Return [x, y] of the center of cell containing provided text 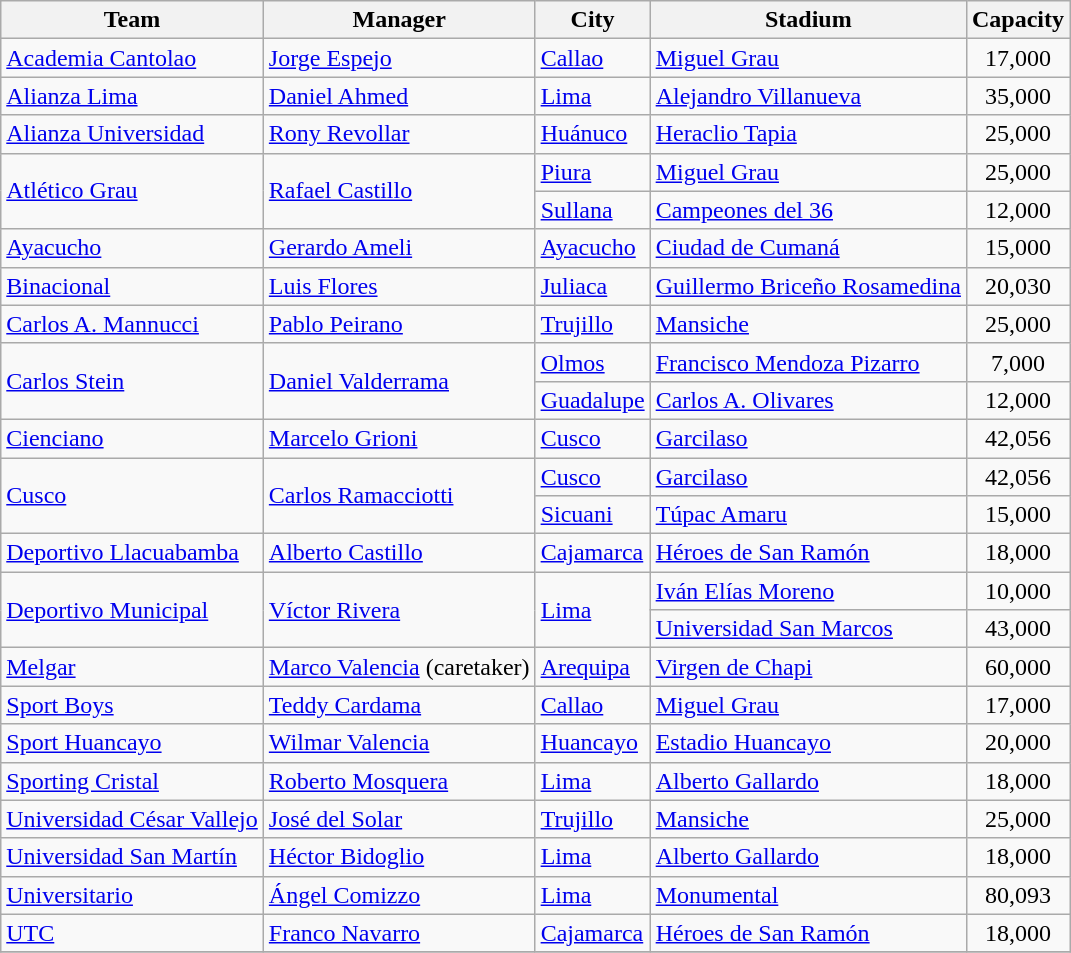
Monumental [808, 895]
Alianza Universidad [132, 134]
Guadalupe [592, 400]
Deportivo Municipal [132, 610]
Huánuco [592, 134]
Sport Boys [132, 705]
Carlos A. Olivares [808, 400]
Campeones del 36 [808, 210]
Ciudad de Cumaná [808, 248]
Atlético Grau [132, 191]
Binacional [132, 286]
Universitario [132, 895]
Huancayo [592, 743]
35,000 [1018, 96]
Sicuani [592, 515]
UTC [132, 933]
Stadium [808, 20]
Cienciano [132, 438]
Jorge Espejo [399, 58]
Marcelo Grioni [399, 438]
Daniel Valderrama [399, 381]
Francisco Mendoza Pizarro [808, 362]
Carlos Ramacciotti [399, 496]
Arequipa [592, 667]
Virgen de Chapi [808, 667]
20,030 [1018, 286]
Estadio Huancayo [808, 743]
Sullana [592, 210]
Víctor Rivera [399, 610]
Daniel Ahmed [399, 96]
Túpac Amaru [808, 515]
Alberto Castillo [399, 553]
City [592, 20]
Teddy Cardama [399, 705]
43,000 [1018, 629]
Alianza Lima [132, 96]
Rafael Castillo [399, 191]
Capacity [1018, 20]
Ángel Comizzo [399, 895]
Roberto Mosquera [399, 781]
Pablo Peirano [399, 324]
Deportivo Llacuabamba [132, 553]
Piura [592, 172]
Manager [399, 20]
Gerardo Ameli [399, 248]
Sporting Cristal [132, 781]
Rony Revollar [399, 134]
Team [132, 20]
Universidad San Marcos [808, 629]
Olmos [592, 362]
Melgar [132, 667]
Franco Navarro [399, 933]
Alejandro Villanueva [808, 96]
Marco Valencia (caretaker) [399, 667]
Guillermo Briceño Rosamedina [808, 286]
80,093 [1018, 895]
Heraclio Tapia [808, 134]
Universidad San Martín [132, 857]
Universidad César Vallejo [132, 819]
Juliaca [592, 286]
Sport Huancayo [132, 743]
7,000 [1018, 362]
10,000 [1018, 591]
60,000 [1018, 667]
Luis Flores [399, 286]
Iván Elías Moreno [808, 591]
20,000 [1018, 743]
Wilmar Valencia [399, 743]
José del Solar [399, 819]
Academia Cantolao [132, 58]
Carlos A. Mannucci [132, 324]
Carlos Stein [132, 381]
Héctor Bidoglio [399, 857]
